Pinpoint the cell where the given text exists, returning its [X, Y] midpoint coordinate. 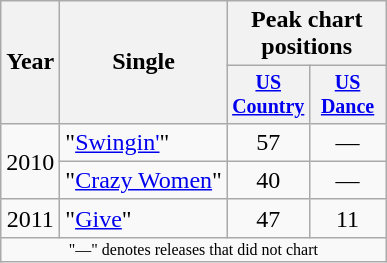
57 [268, 142]
US Country [268, 94]
Single [144, 62]
"Swingin'" [144, 142]
2010 [30, 161]
"Crazy Women" [144, 180]
47 [268, 218]
11 [348, 218]
"—" denotes releases that did not chart [194, 249]
40 [268, 180]
US Dance [348, 94]
"Give" [144, 218]
2011 [30, 218]
Peak chartpositions [306, 34]
Year [30, 62]
